Detect which cell encompasses the target text, then output its [X, Y] center coordinate. 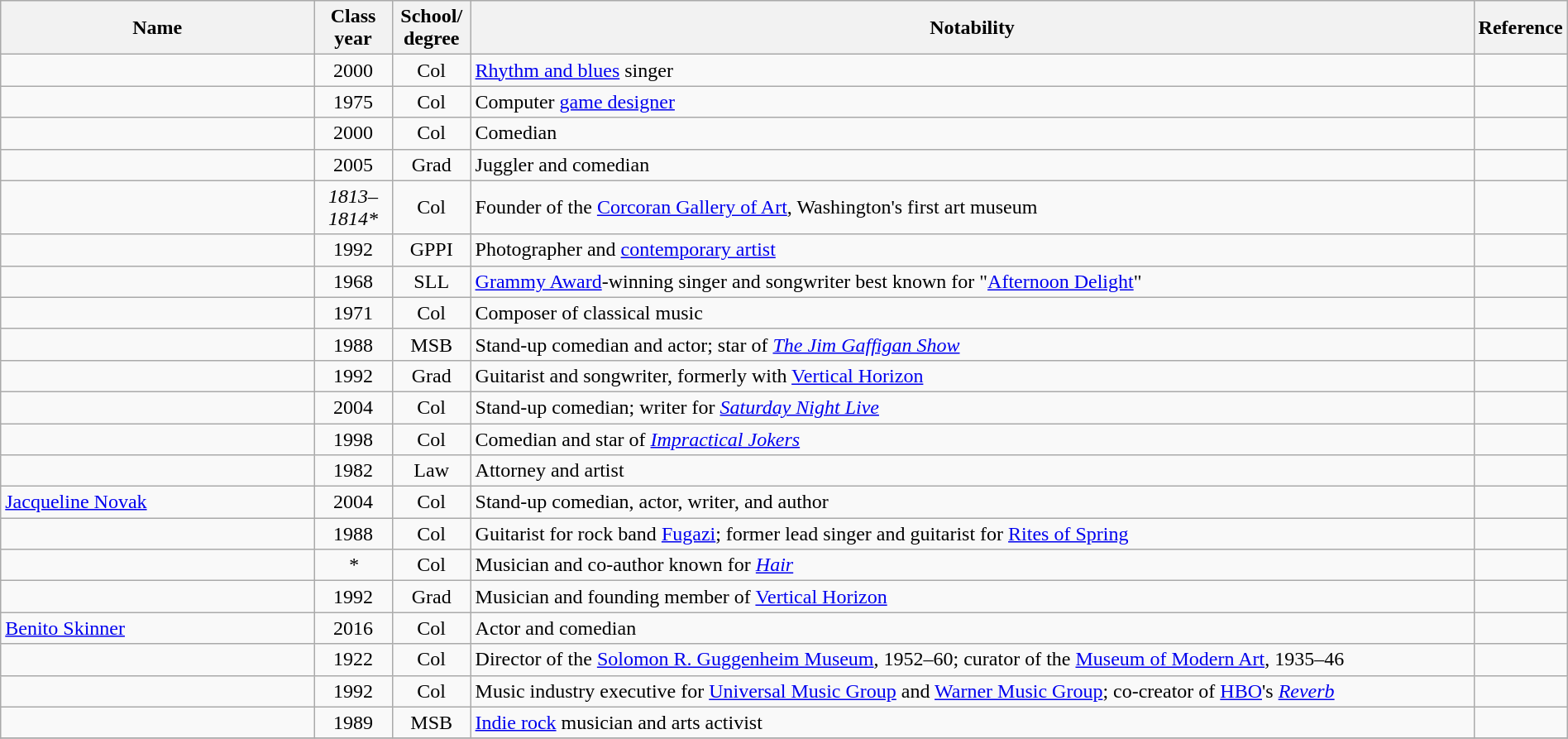
2016 [354, 628]
Juggler and comedian [973, 165]
Musician and founding member of Vertical Horizon [973, 597]
Photographer and contemporary artist [973, 250]
GPPI [432, 250]
Musician and co-author known for Hair [973, 565]
Stand-up comedian, actor, writer, and author [973, 502]
Computer game designer [973, 102]
Music industry executive for Universal Music Group and Warner Music Group; co-creator of HBO's Reverb [973, 691]
Grammy Award-winning singer and songwriter best known for "Afternoon Delight" [973, 281]
School/degree [432, 28]
Benito Skinner [157, 628]
Director of the Solomon R. Guggenheim Museum, 1952–60; curator of the Museum of Modern Art, 1935–46 [973, 660]
2005 [354, 165]
Guitarist and songwriter, formerly with Vertical Horizon [973, 376]
Guitarist for rock band Fugazi; former lead singer and guitarist for Rites of Spring [973, 534]
1982 [354, 471]
1922 [354, 660]
* [354, 565]
Stand-up comedian and actor; star of The Jim Gaffigan Show [973, 344]
Reference [1520, 28]
1968 [354, 281]
Stand-up comedian; writer for Saturday Night Live [973, 407]
Jacqueline Novak [157, 502]
Actor and comedian [973, 628]
Attorney and artist [973, 471]
Notability [973, 28]
Name [157, 28]
1998 [354, 439]
1813–1814* [354, 207]
Rhythm and blues singer [973, 70]
Comedian [973, 133]
Indie rock musician and arts activist [973, 722]
1989 [354, 722]
Class year [354, 28]
SLL [432, 281]
Founder of the Corcoran Gallery of Art, Washington's first art museum [973, 207]
Comedian and star of Impractical Jokers [973, 439]
Law [432, 471]
1975 [354, 102]
Composer of classical music [973, 313]
1971 [354, 313]
